Provide the [X, Y] coordinate of the cell's center where the given text is located.  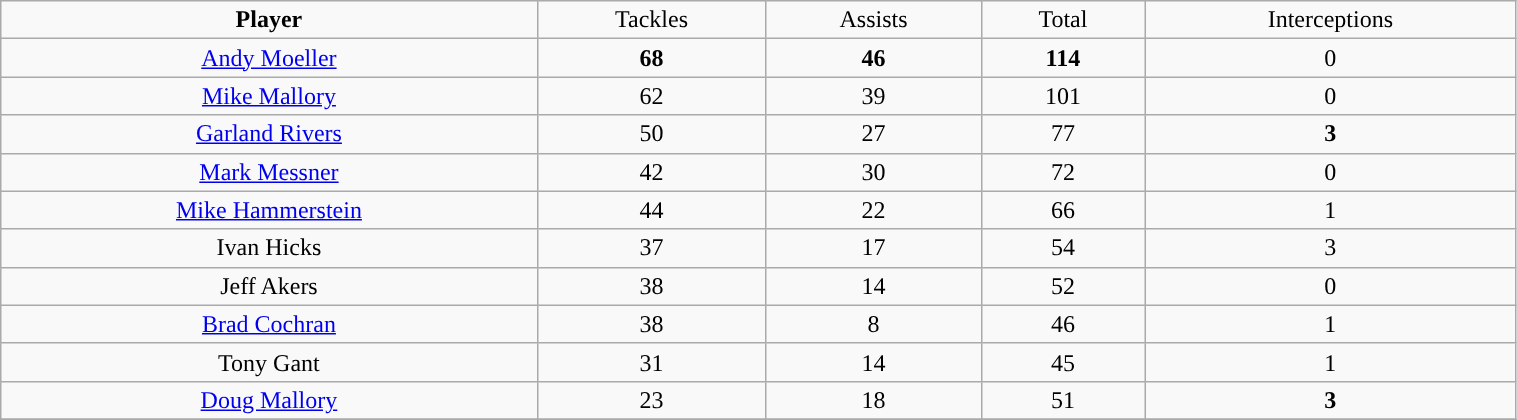
Player [269, 20]
Ivan Hicks [269, 248]
Tackles [652, 20]
30 [874, 172]
22 [874, 210]
51 [1062, 400]
Tony Gant [269, 362]
45 [1062, 362]
Mike Mallory [269, 96]
Andy Moeller [269, 58]
Doug Mallory [269, 400]
8 [874, 324]
50 [652, 134]
Garland Rivers [269, 134]
23 [652, 400]
77 [1062, 134]
44 [652, 210]
Assists [874, 20]
39 [874, 96]
27 [874, 134]
52 [1062, 286]
Mark Messner [269, 172]
66 [1062, 210]
17 [874, 248]
18 [874, 400]
Total [1062, 20]
Interceptions [1330, 20]
Jeff Akers [269, 286]
54 [1062, 248]
31 [652, 362]
Mike Hammerstein [269, 210]
68 [652, 58]
114 [1062, 58]
37 [652, 248]
62 [652, 96]
42 [652, 172]
72 [1062, 172]
Brad Cochran [269, 324]
101 [1062, 96]
